Capture the cell that displays the provided text and extract its [x, y] central coordinate. 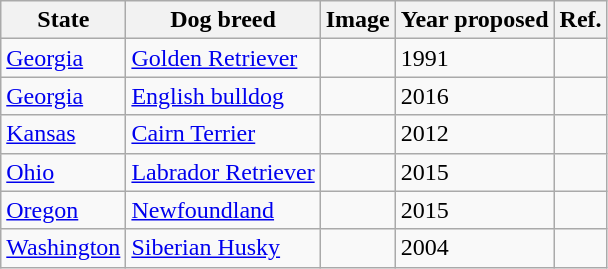
Newfoundland [223, 210]
Golden Retriever [223, 58]
State [64, 20]
Image [358, 20]
Oregon [64, 210]
English bulldog [223, 96]
2016 [474, 96]
2012 [474, 134]
Siberian Husky [223, 248]
Year proposed [474, 20]
Ref. [580, 20]
2004 [474, 248]
Cairn Terrier [223, 134]
1991 [474, 58]
Kansas [64, 134]
Ohio [64, 172]
Dog breed [223, 20]
Washington [64, 248]
Labrador Retriever [223, 172]
